Provide the (X, Y) coordinate of the cell's center where the given text is located.  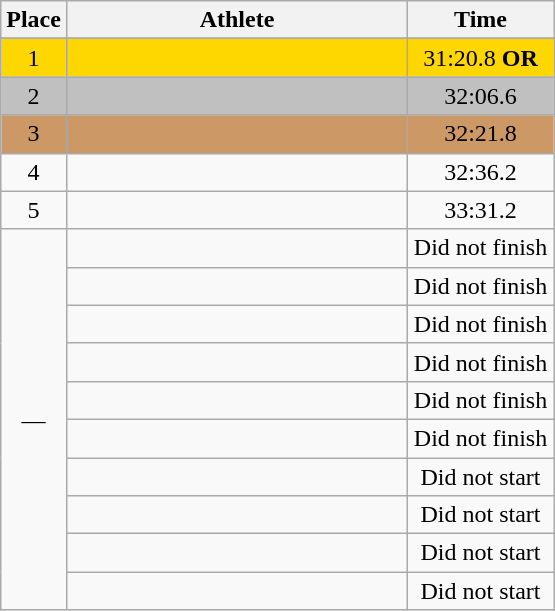
33:31.2 (481, 210)
Place (34, 20)
— (34, 420)
32:06.6 (481, 96)
5 (34, 210)
Athlete (236, 20)
32:21.8 (481, 134)
1 (34, 58)
4 (34, 172)
2 (34, 96)
32:36.2 (481, 172)
Time (481, 20)
31:20.8 OR (481, 58)
3 (34, 134)
